Locate the cell with the specified text and output its [X, Y] center coordinate. 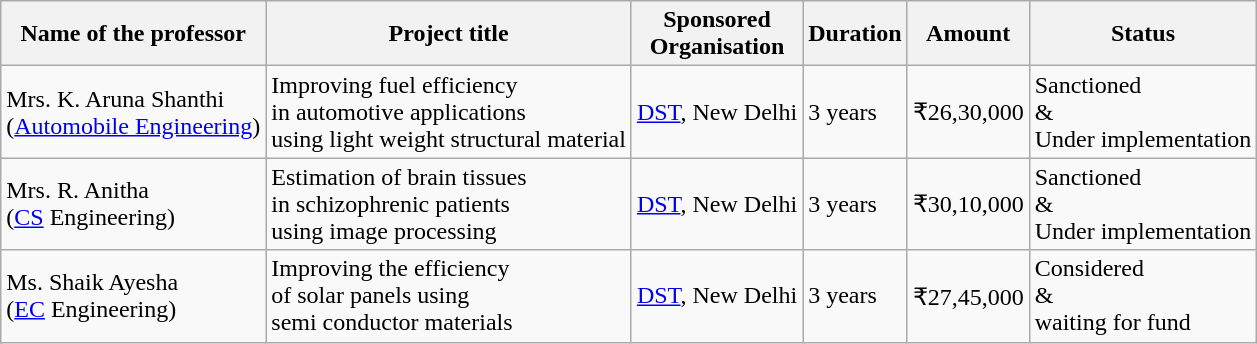
Status [1143, 34]
Ms. Shaik Ayesha(EC Engineering) [134, 296]
Mrs. R. Anitha(CS Engineering) [134, 204]
Name of the professor [134, 34]
₹26,30,000 [968, 112]
SponsoredOrganisation [716, 34]
Improving fuel efficiencyin automotive applicationsusing light weight structural material [449, 112]
Project title [449, 34]
₹30,10,000 [968, 204]
Considered&waiting for fund [1143, 296]
Duration [855, 34]
Mrs. K. Aruna Shanthi(Automobile Engineering) [134, 112]
Amount [968, 34]
Improving the efficiencyof solar panels usingsemi conductor materials [449, 296]
₹27,45,000 [968, 296]
Estimation of brain tissuesin schizophrenic patientsusing image processing [449, 204]
